Output the (x, y) coordinate of the center of the cell containing the given text.  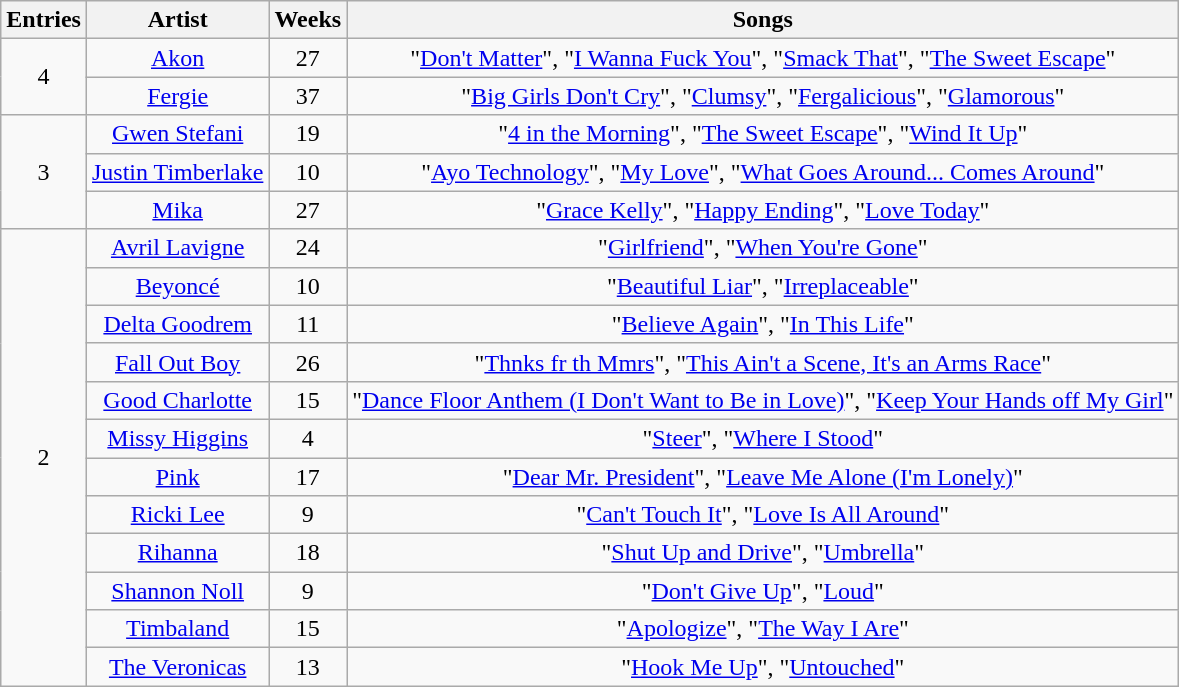
26 (308, 362)
The Veronicas (177, 667)
"Steer", "Where I Stood" (763, 438)
Ricki Lee (177, 515)
"Dance Floor Anthem (I Don't Want to Be in Love)", "Keep Your Hands off My Girl" (763, 400)
"Dear Mr. President", "Leave Me Alone (I'm Lonely)" (763, 477)
Songs (763, 20)
Fall Out Boy (177, 362)
Rihanna (177, 553)
"Shut Up and Drive", "Umbrella" (763, 553)
"Can't Touch It", "Love Is All Around" (763, 515)
"Don't Matter", "I Wanna Fuck You", "Smack That", "The Sweet Escape" (763, 58)
Mika (177, 210)
Artist (177, 20)
"Girlfriend", "When You're Gone" (763, 248)
"4 in the Morning", "The Sweet Escape", "Wind It Up" (763, 134)
Entries (44, 20)
11 (308, 324)
19 (308, 134)
Good Charlotte (177, 400)
"Thnks fr th Mmrs", "This Ain't a Scene, It's an Arms Race" (763, 362)
Fergie (177, 96)
"Believe Again", "In This Life" (763, 324)
Delta Goodrem (177, 324)
Avril Lavigne (177, 248)
Shannon Noll (177, 591)
"Hook Me Up", "Untouched" (763, 667)
Akon (177, 58)
Gwen Stefani (177, 134)
Beyoncé (177, 286)
2 (44, 458)
Missy Higgins (177, 438)
24 (308, 248)
Timbaland (177, 629)
13 (308, 667)
"Big Girls Don't Cry", "Clumsy", "Fergalicious", "Glamorous" (763, 96)
Weeks (308, 20)
3 (44, 172)
"Ayo Technology", "My Love", "What Goes Around... Comes Around" (763, 172)
Justin Timberlake (177, 172)
"Don't Give Up", "Loud" (763, 591)
Pink (177, 477)
37 (308, 96)
"Apologize", "The Way I Are" (763, 629)
"Grace Kelly", "Happy Ending", "Love Today" (763, 210)
17 (308, 477)
"Beautiful Liar", "Irreplaceable" (763, 286)
18 (308, 553)
